Detect which cell encompasses the target text, then output its (X, Y) center coordinate. 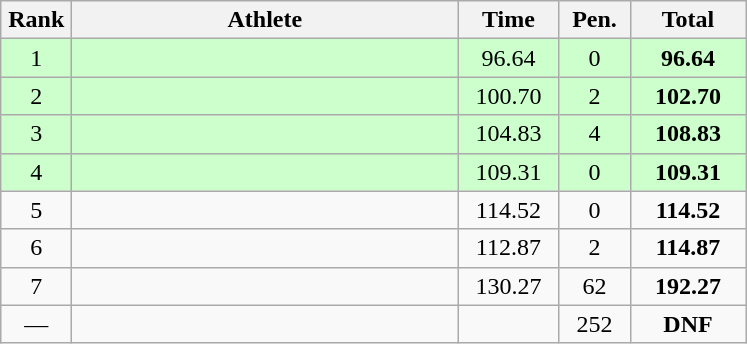
Total (688, 20)
252 (594, 324)
192.27 (688, 286)
DNF (688, 324)
1 (36, 58)
104.83 (508, 134)
6 (36, 248)
— (36, 324)
112.87 (508, 248)
114.87 (688, 248)
Athlete (265, 20)
Time (508, 20)
3 (36, 134)
100.70 (508, 96)
7 (36, 286)
Rank (36, 20)
102.70 (688, 96)
130.27 (508, 286)
Pen. (594, 20)
5 (36, 210)
62 (594, 286)
108.83 (688, 134)
